For the text-containing cell, return its midpoint in (X, Y) coordinate format. 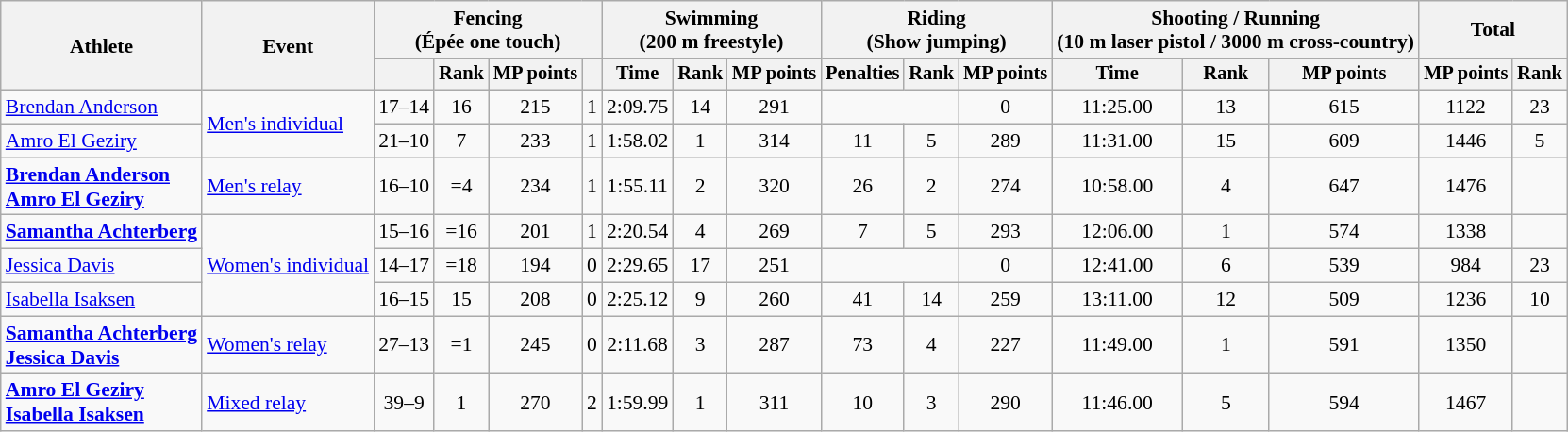
1467 (1466, 402)
41 (862, 300)
2:20.54 (638, 232)
290 (1006, 402)
Isabella Isaksen (102, 300)
15–16 (404, 232)
1122 (1466, 108)
574 (1343, 232)
11:25.00 (1117, 108)
509 (1343, 300)
27–13 (404, 345)
Women's relay (288, 345)
13 (1226, 108)
314 (774, 141)
260 (774, 300)
11:49.00 (1117, 345)
16–15 (404, 300)
1:59.99 (638, 402)
615 (1343, 108)
293 (1006, 232)
10:58.00 (1117, 187)
539 (1343, 266)
17 (700, 266)
227 (1006, 345)
9 (700, 300)
291 (774, 108)
=4 (461, 187)
201 (536, 232)
591 (1343, 345)
17–14 (404, 108)
269 (774, 232)
311 (774, 402)
Samantha Achterberg (102, 232)
Total (1493, 30)
14–17 (404, 266)
Fencing(Épée one touch) (488, 30)
2:25.12 (638, 300)
Athlete (102, 45)
6 (1226, 266)
274 (1006, 187)
=16 (461, 232)
16–10 (404, 187)
1350 (1466, 345)
73 (862, 345)
39–9 (404, 402)
Samantha AchterbergJessica Davis (102, 345)
13:11.00 (1117, 300)
=18 (461, 266)
Riding(Show jumping) (936, 30)
Brendan Anderson (102, 108)
1236 (1466, 300)
12:06.00 (1117, 232)
2:09.75 (638, 108)
11 (862, 141)
Amro El Geziry (102, 141)
194 (536, 266)
Brendan AndersonAmro El Geziry (102, 187)
1:55.11 (638, 187)
Men's individual (288, 125)
Jessica Davis (102, 266)
259 (1006, 300)
2:29.65 (638, 266)
215 (536, 108)
234 (536, 187)
Penalties (862, 75)
609 (1343, 141)
Men's relay (288, 187)
Shooting / Running(10 m laser pistol / 3000 m cross-country) (1236, 30)
Swimming(200 m freestyle) (711, 30)
12:41.00 (1117, 266)
=1 (461, 345)
233 (536, 141)
245 (536, 345)
2:11.68 (638, 345)
320 (774, 187)
270 (536, 402)
251 (774, 266)
Amro El GeziryIsabella Isaksen (102, 402)
11:46.00 (1117, 402)
647 (1343, 187)
11:31.00 (1117, 141)
287 (774, 345)
21–10 (404, 141)
1446 (1466, 141)
12 (1226, 300)
208 (536, 300)
Women's individual (288, 266)
1338 (1466, 232)
289 (1006, 141)
1:58.02 (638, 141)
984 (1466, 266)
Mixed relay (288, 402)
1476 (1466, 187)
Event (288, 45)
16 (461, 108)
26 (862, 187)
594 (1343, 402)
